Pinpoint the cell where the given text exists, returning its [X, Y] midpoint coordinate. 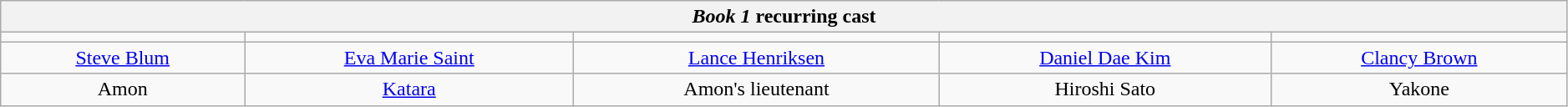
Katara [409, 89]
Daniel Dae Kim [1104, 58]
Steve Blum [123, 58]
Clancy Brown [1418, 58]
Amon [123, 89]
Lance Henriksen [757, 58]
Book 1 recurring cast [784, 17]
Hiroshi Sato [1104, 89]
Eva Marie Saint [409, 58]
Yakone [1418, 89]
Amon's lieutenant [757, 89]
